Extract the [x, y] coordinate from the center of the cell holding the provided text.  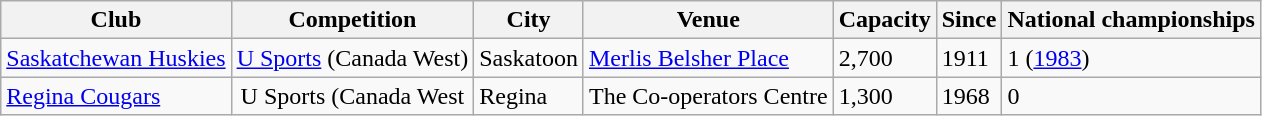
Venue [708, 20]
Saskatoon [529, 58]
2,700 [884, 58]
0 [1131, 96]
1,300 [884, 96]
National championships [1131, 20]
Competition [352, 20]
Regina Cougars [116, 96]
Club [116, 20]
City [529, 20]
Saskatchewan Huskies [116, 58]
Capacity [884, 20]
U Sports (Canada West [352, 96]
Merlis Belsher Place [708, 58]
1968 [969, 96]
Since [969, 20]
1 (1983) [1131, 58]
1911 [969, 58]
Regina [529, 96]
U Sports (Canada West) [352, 58]
The Co-operators Centre [708, 96]
